Return [x, y] of the center of cell containing provided text 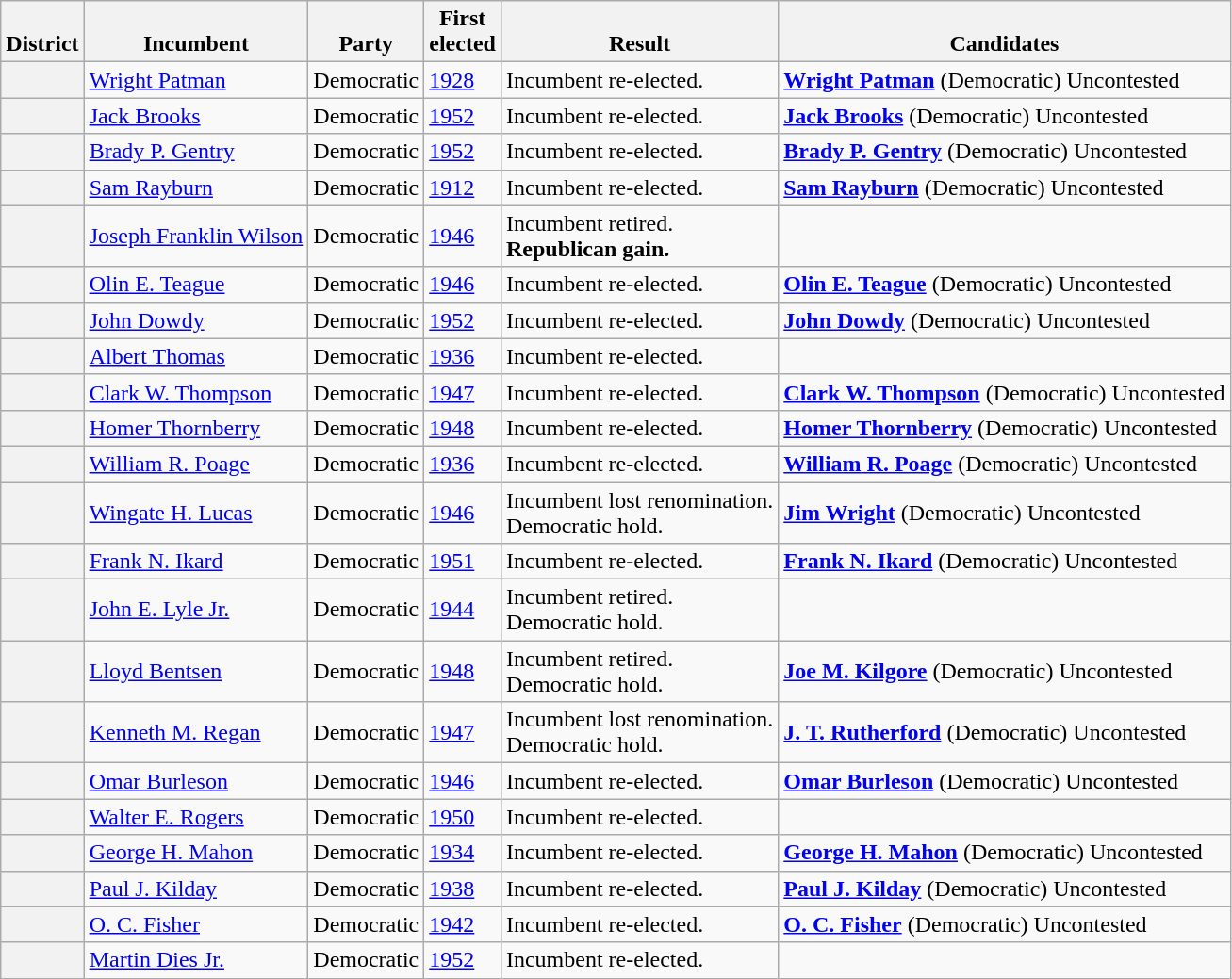
Sam Rayburn [196, 188]
Homer Thornberry (Democratic) Uncontested [1005, 428]
Sam Rayburn (Democratic) Uncontested [1005, 188]
John E. Lyle Jr. [196, 611]
1942 [463, 924]
George H. Mahon [196, 853]
Omar Burleson (Democratic) Uncontested [1005, 781]
1928 [463, 80]
1934 [463, 853]
Frank N. Ikard (Democratic) Uncontested [1005, 562]
John Dowdy (Democratic) Uncontested [1005, 320]
Clark W. Thompson [196, 392]
Martin Dies Jr. [196, 960]
1944 [463, 611]
George H. Mahon (Democratic) Uncontested [1005, 853]
Firstelected [463, 32]
District [42, 32]
Homer Thornberry [196, 428]
Wright Patman (Democratic) Uncontested [1005, 80]
Result [639, 32]
Incumbent retired.Republican gain. [639, 236]
Walter E. Rogers [196, 817]
O. C. Fisher [196, 924]
John Dowdy [196, 320]
William R. Poage (Democratic) Uncontested [1005, 464]
Jim Wright (Democratic) Uncontested [1005, 513]
Frank N. Ikard [196, 562]
1938 [463, 889]
O. C. Fisher (Democratic) Uncontested [1005, 924]
Olin E. Teague (Democratic) Uncontested [1005, 285]
Candidates [1005, 32]
Omar Burleson [196, 781]
J. T. Rutherford (Democratic) Uncontested [1005, 733]
Jack Brooks (Democratic) Uncontested [1005, 116]
Albert Thomas [196, 356]
Lloyd Bentsen [196, 671]
Wingate H. Lucas [196, 513]
1951 [463, 562]
Joe M. Kilgore (Democratic) Uncontested [1005, 671]
1912 [463, 188]
Joseph Franklin Wilson [196, 236]
Olin E. Teague [196, 285]
Incumbent [196, 32]
Brady P. Gentry (Democratic) Uncontested [1005, 152]
Brady P. Gentry [196, 152]
1950 [463, 817]
Clark W. Thompson (Democratic) Uncontested [1005, 392]
Paul J. Kilday [196, 889]
Jack Brooks [196, 116]
Paul J. Kilday (Democratic) Uncontested [1005, 889]
William R. Poage [196, 464]
Party [366, 32]
Kenneth M. Regan [196, 733]
Wright Patman [196, 80]
